Output the [x, y] coordinate of the center of the cell containing the given text.  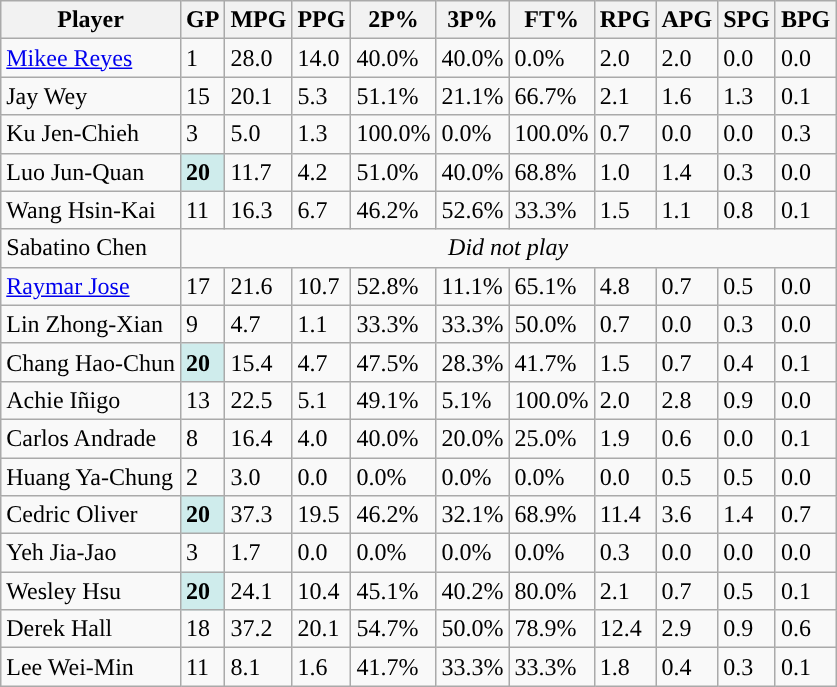
28.3% [472, 362]
11.1% [472, 286]
RPG [625, 20]
GP [202, 20]
Ku Jen-Chieh [91, 134]
3.6 [687, 515]
Lee Wei-Min [91, 667]
10.7 [322, 286]
13 [202, 400]
11.4 [625, 515]
APG [687, 20]
Derek Hall [91, 629]
11.7 [258, 172]
68.9% [552, 515]
Yeh Jia-Jao [91, 553]
4.0 [322, 438]
24.1 [258, 591]
52.6% [472, 210]
Sabatino Chen [91, 248]
3P% [472, 20]
16.3 [258, 210]
Raymar Jose [91, 286]
66.7% [552, 96]
PPG [322, 20]
1.8 [625, 667]
SPG [747, 20]
54.7% [394, 629]
15 [202, 96]
1 [202, 58]
2.8 [687, 400]
3.0 [258, 477]
1.9 [625, 438]
10.4 [322, 591]
6.7 [322, 210]
45.1% [394, 591]
Lin Zhong-Xian [91, 324]
14.0 [322, 58]
12.4 [625, 629]
5.1% [472, 400]
18 [202, 629]
Wang Hsin-Kai [91, 210]
1.7 [258, 553]
51.1% [394, 96]
MPG [258, 20]
2.9 [687, 629]
20.0% [472, 438]
47.5% [394, 362]
28.0 [258, 58]
21.6 [258, 286]
49.1% [394, 400]
5.0 [258, 134]
17 [202, 286]
37.3 [258, 515]
FT% [552, 20]
8 [202, 438]
0.8 [747, 210]
40.2% [472, 591]
15.4 [258, 362]
21.1% [472, 96]
Luo Jun-Quan [91, 172]
Jay Wey [91, 96]
25.0% [552, 438]
Player [91, 20]
80.0% [552, 591]
BPG [805, 20]
68.8% [552, 172]
5.3 [322, 96]
Achie Iñigo [91, 400]
65.1% [552, 286]
Huang Ya-Chung [91, 477]
Did not play [508, 248]
78.9% [552, 629]
16.4 [258, 438]
5.1 [322, 400]
Wesley Hsu [91, 591]
9 [202, 324]
4.2 [322, 172]
8.1 [258, 667]
Cedric Oliver [91, 515]
52.8% [394, 286]
37.2 [258, 629]
22.5 [258, 400]
32.1% [472, 515]
19.5 [322, 515]
Chang Hao-Chun [91, 362]
2P% [394, 20]
1.0 [625, 172]
51.0% [394, 172]
2 [202, 477]
4.8 [625, 286]
Mikee Reyes [91, 58]
Carlos Andrade [91, 438]
